Detect which cell encompasses the target text, then output its [x, y] center coordinate. 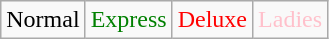
Ladies [290, 20]
Deluxe [212, 20]
Normal [43, 20]
Express [128, 20]
